Detect which cell encompasses the target text, then output its (x, y) center coordinate. 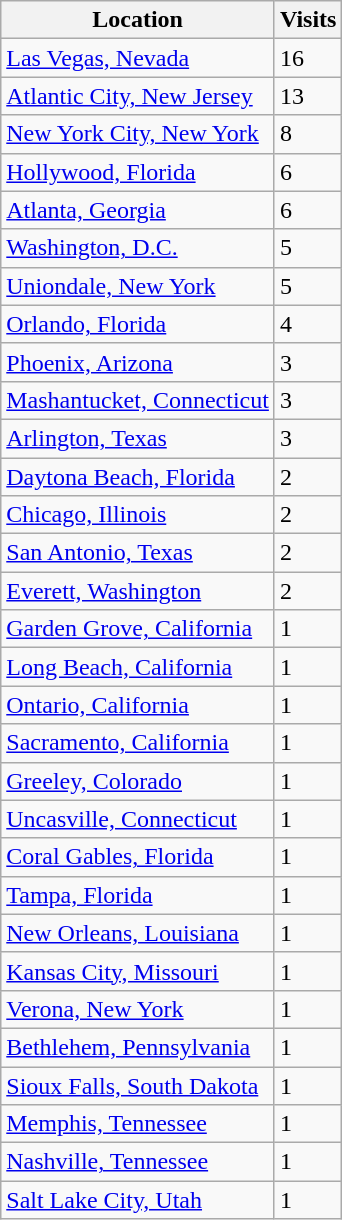
Bethlehem, Pennsylvania (138, 1047)
8 (308, 134)
Phoenix, Arizona (138, 362)
Location (138, 20)
Hollywood, Florida (138, 172)
4 (308, 324)
Visits (308, 20)
Washington, D.C. (138, 248)
Sacramento, California (138, 743)
Daytona Beach, Florida (138, 477)
New Orleans, Louisiana (138, 933)
Atlanta, Georgia (138, 210)
16 (308, 58)
Chicago, Illinois (138, 515)
Garden Grove, California (138, 629)
Everett, Washington (138, 591)
Greeley, Colorado (138, 781)
Uncasville, Connecticut (138, 819)
Orlando, Florida (138, 324)
Memphis, Tennessee (138, 1124)
Nashville, Tennessee (138, 1162)
Arlington, Texas (138, 438)
Mashantucket, Connecticut (138, 400)
Salt Lake City, Utah (138, 1200)
San Antonio, Texas (138, 553)
Coral Gables, Florida (138, 857)
Tampa, Florida (138, 895)
13 (308, 96)
New York City, New York (138, 134)
Atlantic City, New Jersey (138, 96)
Long Beach, California (138, 667)
Kansas City, Missouri (138, 971)
Las Vegas, Nevada (138, 58)
Uniondale, New York (138, 286)
Verona, New York (138, 1009)
Sioux Falls, South Dakota (138, 1085)
Ontario, California (138, 705)
